For the text-containing cell, return its midpoint in (X, Y) coordinate format. 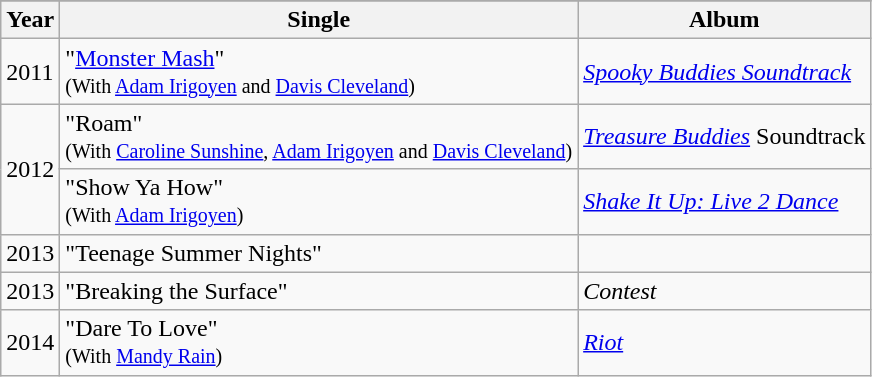
Single (319, 20)
"Breaking the Surface" (319, 291)
Riot (724, 342)
Album (724, 20)
Contest (724, 291)
"Teenage Summer Nights" (319, 253)
"Dare To Love"(With Mandy Rain) (319, 342)
Spooky Buddies Soundtrack (724, 72)
2011 (30, 72)
Shake It Up: Live 2 Dance (724, 202)
2012 (30, 169)
Treasure Buddies Soundtrack (724, 136)
2014 (30, 342)
"Roam"(With Caroline Sunshine, Adam Irigoyen and Davis Cleveland) (319, 136)
"Show Ya How"(With Adam Irigoyen) (319, 202)
"Monster Mash"(With Adam Irigoyen and Davis Cleveland) (319, 72)
Year (30, 20)
